Detect which cell encompasses the target text, then output its [X, Y] center coordinate. 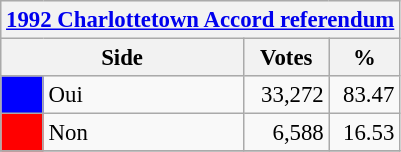
Side [122, 58]
% [364, 58]
6,588 [286, 133]
16.53 [364, 133]
1992 Charlottetown Accord referendum [200, 20]
33,272 [286, 95]
Oui [143, 95]
Non [143, 133]
83.47 [364, 95]
Votes [286, 58]
